From the cell containing the given text, extract its center point as [x, y] coordinate. 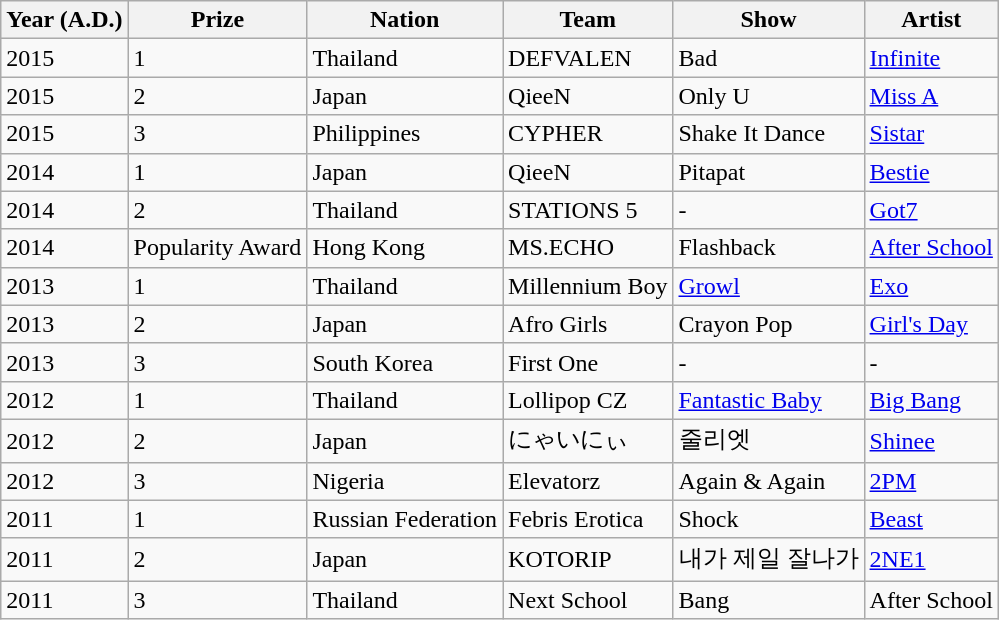
South Korea [405, 362]
Philippines [405, 134]
MS.ECHO [588, 248]
Elevatorz [588, 481]
STATIONS 5 [588, 210]
Only U [768, 96]
Flashback [768, 248]
Again & Again [768, 481]
Big Bang [931, 400]
Afro Girls [588, 324]
Shock [768, 519]
Millennium Boy [588, 286]
DEFVALEN [588, 58]
Hong Kong [405, 248]
줄리엣 [768, 440]
Infinite [931, 58]
Got7 [931, 210]
Fantastic Baby [768, 400]
Shake It Dance [768, 134]
Bad [768, 58]
Lollipop CZ [588, 400]
2PM [931, 481]
Bang [768, 600]
Beast [931, 519]
내가 제일 잘나가 [768, 560]
KOTORIP [588, 560]
Growl [768, 286]
Shinee [931, 440]
First One [588, 362]
Bestie [931, 172]
Team [588, 20]
Popularity Award [218, 248]
にゃいにぃ [588, 440]
CYPHER [588, 134]
Nation [405, 20]
Pitapat [768, 172]
Prize [218, 20]
Febris Erotica [588, 519]
Show [768, 20]
Artist [931, 20]
Girl's Day [931, 324]
Sistar [931, 134]
Crayon Pop [768, 324]
Miss A [931, 96]
Year (A.D.) [64, 20]
Exo [931, 286]
Next School [588, 600]
Nigeria [405, 481]
Russian Federation [405, 519]
2NE1 [931, 560]
